Identify which cell holds the provided text, then report its [x, y] central coordinate. 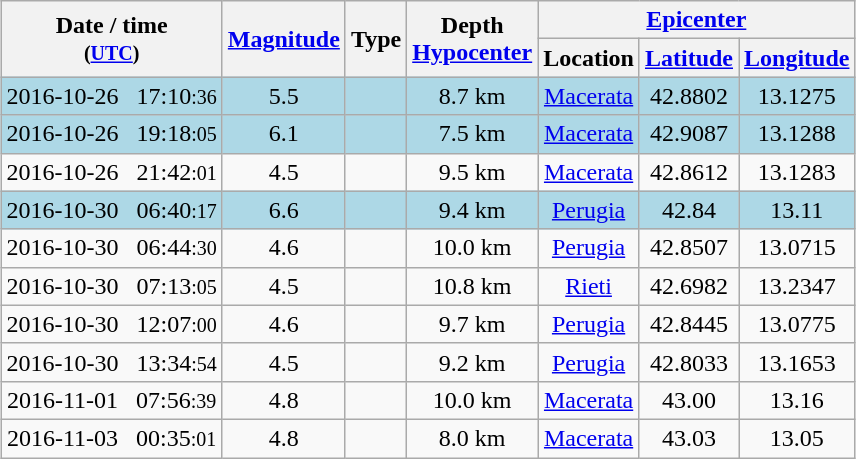
13.1283 [797, 172]
Location [589, 58]
Rieti [589, 286]
Magnitude [284, 39]
5.5 [284, 96]
Depth Hypocenter [472, 39]
6.1 [284, 134]
2016-11-01 07:56:39 [112, 400]
8.0 km [472, 438]
13.11 [797, 210]
42.8612 [688, 172]
7.5 km [472, 134]
13.1653 [797, 362]
43.00 [688, 400]
42.9087 [688, 134]
Epicenter [696, 20]
13.05 [797, 438]
9.4 km [472, 210]
Longitude [797, 58]
42.8033 [688, 362]
42.6982 [688, 286]
9.2 km [472, 362]
13.2347 [797, 286]
13.16 [797, 400]
13.0775 [797, 324]
2016-11-03 00:35:01 [112, 438]
Date / time(UTC) [112, 39]
9.5 km [472, 172]
42.8445 [688, 324]
2016-10-30 13:34:54 [112, 362]
2016-10-26 17:10:36 [112, 96]
2016-10-26 19:18:05 [112, 134]
2016-10-30 06:44:30 [112, 248]
13.0715 [797, 248]
42.84 [688, 210]
9.7 km [472, 324]
Type [376, 39]
6.6 [284, 210]
2016-10-30 12:07:00 [112, 324]
8.7 km [472, 96]
42.8507 [688, 248]
42.8802 [688, 96]
13.1288 [797, 134]
2016-10-30 06:40:17 [112, 210]
2016-10-26 21:42:01 [112, 172]
13.1275 [797, 96]
10.8 km [472, 286]
2016-10-30 07:13:05 [112, 286]
43.03 [688, 438]
Latitude [688, 58]
